Identify which cell holds the provided text, then report its (X, Y) central coordinate. 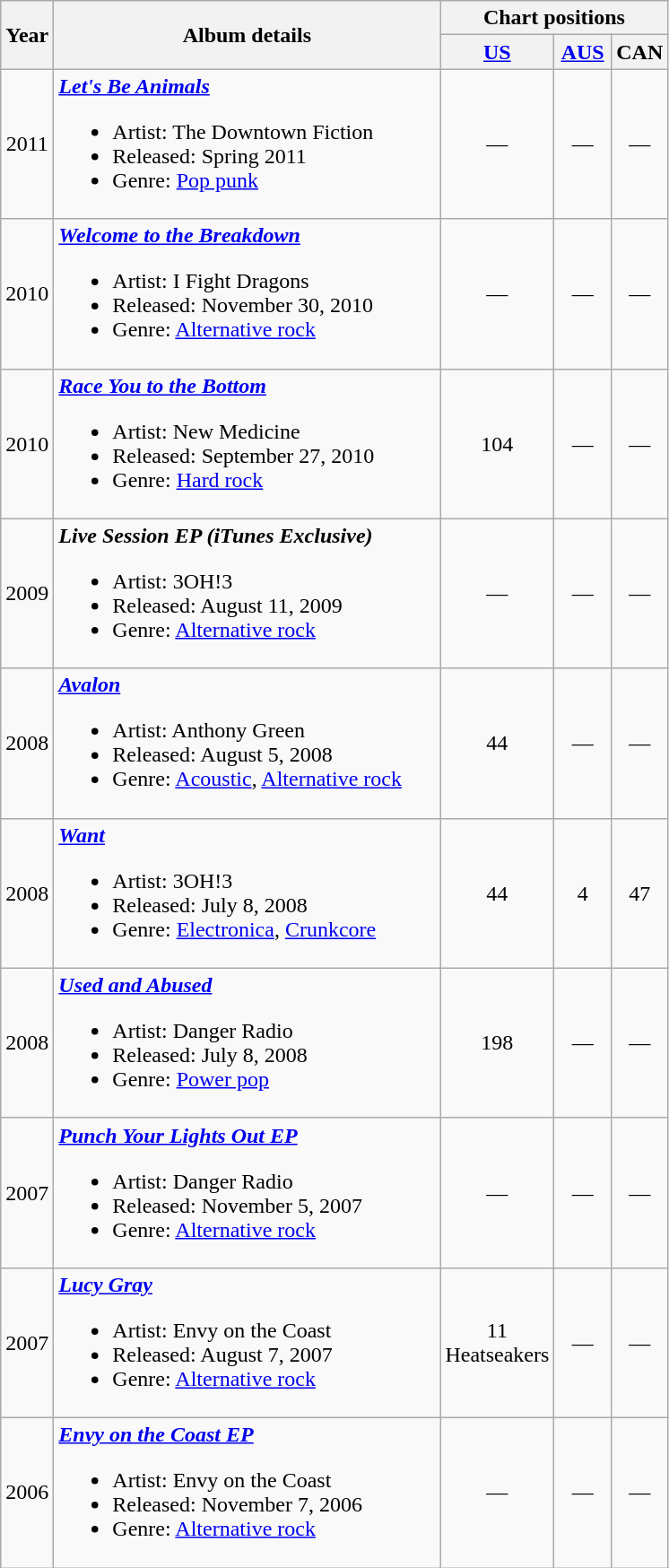
AvalonArtist: Anthony GreenReleased: August 5, 2008Genre: Acoustic, Alternative rock (248, 743)
2011 (27, 144)
Chart positions (554, 18)
Envy on the Coast EPArtist: Envy on the CoastReleased: November 7, 2006Genre: Alternative rock (248, 1493)
2006 (27, 1493)
Album details (248, 35)
WantArtist: 3OH!3Released: July 8, 2008Genre: Electronica, Crunkcore (248, 893)
198 (497, 1042)
US (497, 52)
Live Session EP (iTunes Exclusive)Artist: 3OH!3Released: August 11, 2009Genre: Alternative rock (248, 594)
Let's Be AnimalsArtist: The Downtown FictionReleased: Spring 2011Genre: Pop punk (248, 144)
Race You to the BottomArtist: New MedicineReleased: September 27, 2010Genre: Hard rock (248, 443)
11 Heatseakers (497, 1342)
Used and AbusedArtist: Danger RadioReleased: July 8, 2008Genre: Power pop (248, 1042)
2009 (27, 594)
47 (639, 893)
104 (497, 443)
AUS (583, 52)
Lucy GrayArtist: Envy on the CoastReleased: August 7, 2007Genre: Alternative rock (248, 1342)
Punch Your Lights Out EPArtist: Danger RadioReleased: November 5, 2007Genre: Alternative rock (248, 1193)
Year (27, 35)
Welcome to the BreakdownArtist: I Fight DragonsReleased: November 30, 2010Genre: Alternative rock (248, 294)
CAN (639, 52)
4 (583, 893)
